Find where the given text appears and provide that cell's center as (x, y) coordinate. 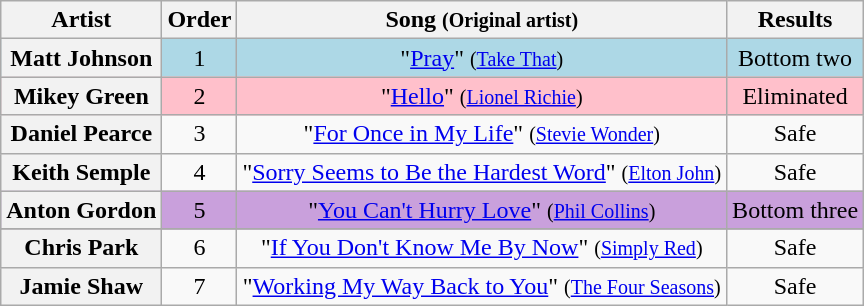
Order (200, 20)
Matt Johnson (82, 58)
3 (200, 134)
Chris Park (82, 248)
"For Once in My Life" (Stevie Wonder) (482, 134)
Song (Original artist) (482, 20)
Bottom three (796, 210)
"You Can't Hurry Love" (Phil Collins) (482, 210)
1 (200, 58)
"Sorry Seems to Be the Hardest Word" (Elton John) (482, 172)
6 (200, 248)
Anton Gordon (82, 210)
Daniel Pearce (82, 134)
Eliminated (796, 96)
5 (200, 210)
Jamie Shaw (82, 286)
"Pray" (Take That) (482, 58)
Results (796, 20)
7 (200, 286)
Mikey Green (82, 96)
"If You Don't Know Me By Now" (Simply Red) (482, 248)
2 (200, 96)
4 (200, 172)
"Working My Way Back to You" (The Four Seasons) (482, 286)
Keith Semple (82, 172)
"Hello" (Lionel Richie) (482, 96)
Bottom two (796, 58)
Artist (82, 20)
